Return the (x, y) coordinate for the center point of the cell that contains the specified text.  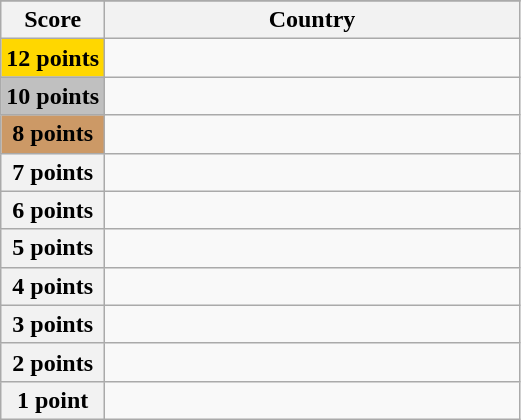
2 points (53, 362)
6 points (53, 210)
7 points (53, 172)
5 points (53, 248)
8 points (53, 134)
10 points (53, 96)
Score (53, 20)
4 points (53, 286)
1 point (53, 400)
3 points (53, 324)
12 points (53, 58)
Country (312, 20)
